Return the (x, y) coordinate for the center point of the cell that contains the specified text.  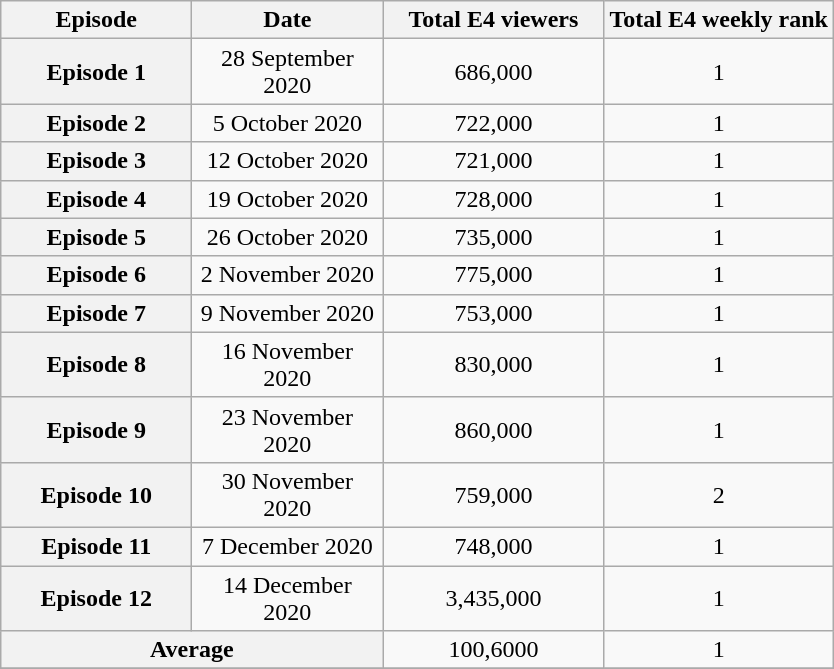
Episode 12 (96, 598)
Average (192, 650)
Episode 5 (96, 237)
30 November 2020 (288, 494)
7 December 2020 (288, 546)
2 November 2020 (288, 275)
Episode 10 (96, 494)
Episode 1 (96, 72)
830,000 (494, 364)
9 November 2020 (288, 313)
748,000 (494, 546)
722,000 (494, 123)
28 September 2020 (288, 72)
753,000 (494, 313)
775,000 (494, 275)
14 December 2020 (288, 598)
735,000 (494, 237)
19 October 2020 (288, 199)
23 November 2020 (288, 430)
Episode 6 (96, 275)
Total E4 weekly rank (719, 20)
Episode 11 (96, 546)
16 November 2020 (288, 364)
5 October 2020 (288, 123)
26 October 2020 (288, 237)
Episode (96, 20)
Episode 2 (96, 123)
Episode 4 (96, 199)
686,000 (494, 72)
100,6000 (494, 650)
2 (719, 494)
Date (288, 20)
Episode 3 (96, 161)
860,000 (494, 430)
Total E4 viewers (494, 20)
728,000 (494, 199)
Episode 9 (96, 430)
721,000 (494, 161)
Episode 8 (96, 364)
Episode 7 (96, 313)
3,435,000 (494, 598)
759,000 (494, 494)
12 October 2020 (288, 161)
